Determine the [x, y] coordinate at the center of the cell enclosing the given text.  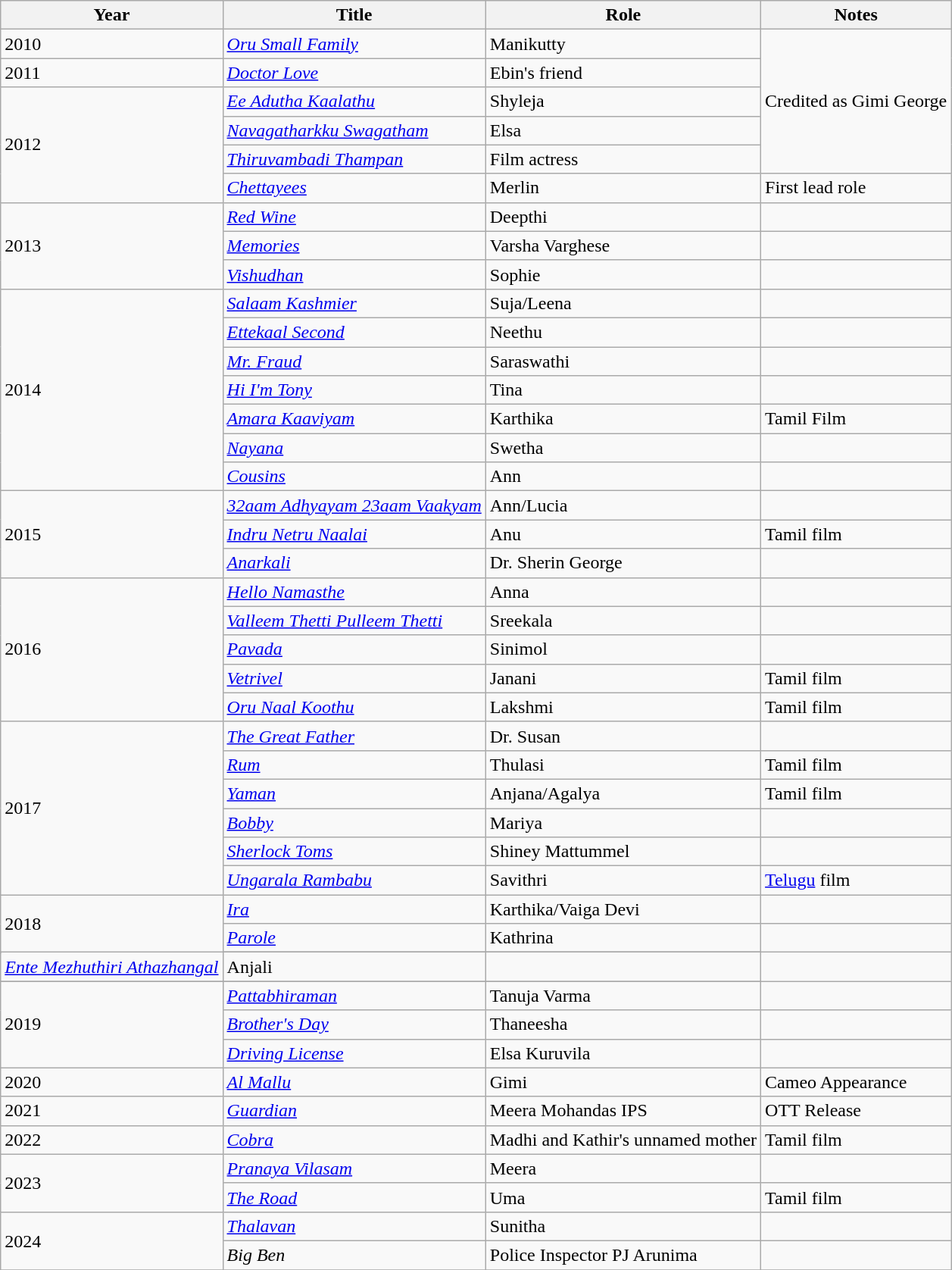
Mariya [623, 822]
Red Wine [354, 217]
Lakshmi [623, 707]
Parole [354, 938]
2012 [112, 145]
32aam Adhyayam 23aam Vaakyam [354, 505]
2020 [112, 1082]
Uma [623, 1197]
Indru Netru Naalai [354, 534]
Bobby [354, 822]
Ann [623, 477]
Yaman [354, 793]
2014 [112, 389]
Anna [623, 592]
2017 [112, 808]
Kathrina [623, 938]
2021 [112, 1111]
2011 [112, 73]
Tanuja Varma [623, 996]
Sophie [623, 274]
Dr. Sherin George [623, 563]
Thiruvambadi Thampan [354, 159]
Sinimol [623, 649]
Suja/Leena [623, 303]
Vishudhan [354, 274]
Ente Mezhuthiri Athazhangal [112, 967]
Tina [623, 390]
Driving License [354, 1053]
Saraswathi [623, 361]
2010 [112, 44]
Thalavan [354, 1226]
Nayana [354, 448]
OTT Release [856, 1111]
Shyleja [623, 102]
Karthika [623, 419]
Gimi [623, 1082]
Credited as Gimi George [856, 102]
Ann/Lucia [623, 505]
Ungarala Rambabu [354, 881]
Neethu [623, 332]
Meera Mohandas IPS [623, 1111]
Merlin [623, 188]
2015 [112, 534]
Oru Small Family [354, 44]
Hello Namasthe [354, 592]
Anu [623, 534]
The Road [354, 1197]
Sunitha [623, 1226]
Vetrivel [354, 678]
Swetha [623, 448]
Savithri [623, 881]
Sherlock Toms [354, 852]
Navagatharkku Swagatham [354, 130]
2016 [112, 649]
Ee Adutha Kaalathu [354, 102]
Deepthi [623, 217]
Chettayees [354, 188]
Notes [856, 15]
Ettekaal Second [354, 332]
Valleem Thetti Pulleem Thetti [354, 621]
Al Mallu [354, 1082]
Karthika/Vaiga Devi [623, 909]
Varsha Varghese [623, 246]
Telugu film [856, 881]
Thaneesha [623, 1024]
Anarkali [354, 563]
2013 [112, 246]
Manikutty [623, 44]
Ira [354, 909]
Role [623, 15]
2023 [112, 1183]
Memories [354, 246]
Guardian [354, 1111]
Year [112, 15]
Sreekala [623, 621]
Amara Kaaviyam [354, 419]
Oru Naal Koothu [354, 707]
2022 [112, 1140]
First lead role [856, 188]
Cameo Appearance [856, 1082]
Cobra [354, 1140]
Pattabhiraman [354, 996]
Cousins [354, 477]
Madhi and Kathir's unnamed mother [623, 1140]
Title [354, 15]
2018 [112, 924]
Meera [623, 1168]
The Great Father [354, 736]
Ebin's friend [623, 73]
Elsa Kuruvila [623, 1053]
Mr. Fraud [354, 361]
Big Ben [354, 1255]
Rum [354, 765]
Police Inspector PJ Arunima [623, 1255]
Brother's Day [354, 1024]
Dr. Susan [623, 736]
Tamil Film [856, 419]
Shiney Mattummel [623, 852]
Salaam Kashmier [354, 303]
Thulasi [623, 765]
Pranaya Vilasam [354, 1168]
Anjali [354, 967]
Film actress [623, 159]
Pavada [354, 649]
2019 [112, 1024]
2024 [112, 1240]
Doctor Love [354, 73]
Hi I'm Tony [354, 390]
Anjana/Agalya [623, 793]
Janani [623, 678]
Elsa [623, 130]
